From the cell containing the given text, extract its center point as (X, Y) coordinate. 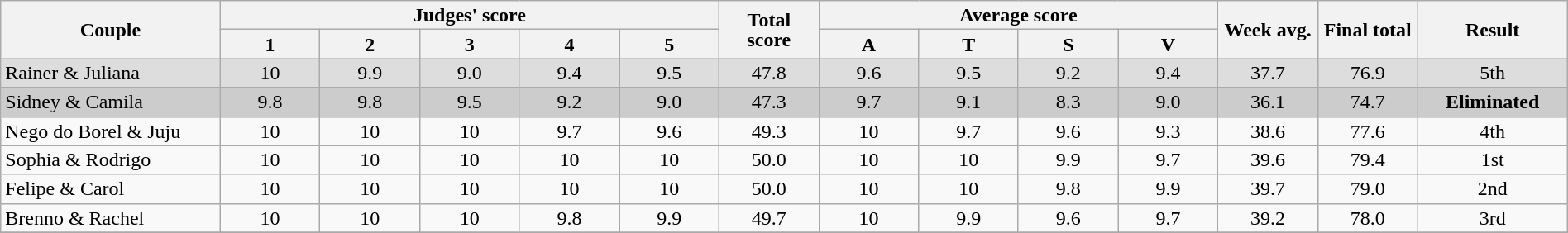
38.6 (1269, 131)
78.0 (1368, 218)
9.3 (1168, 131)
3 (470, 45)
5th (1492, 73)
Brenno & Rachel (111, 218)
39.7 (1269, 188)
37.7 (1269, 73)
2 (370, 45)
39.2 (1269, 218)
77.6 (1368, 131)
36.1 (1269, 102)
Week avg. (1269, 30)
Eliminated (1492, 102)
Judges' score (470, 15)
V (1168, 45)
Final total (1368, 30)
Sophia & Rodrigo (111, 160)
74.7 (1368, 102)
8.3 (1068, 102)
3rd (1492, 218)
2nd (1492, 188)
S (1068, 45)
Felipe & Carol (111, 188)
76.9 (1368, 73)
49.3 (769, 131)
79.0 (1368, 188)
Result (1492, 30)
T (969, 45)
Nego do Borel & Juju (111, 131)
Sidney & Camila (111, 102)
5 (670, 45)
39.6 (1269, 160)
79.4 (1368, 160)
Total score (769, 30)
1st (1492, 160)
A (868, 45)
Average score (1019, 15)
47.8 (769, 73)
47.3 (769, 102)
4 (569, 45)
9.1 (969, 102)
4th (1492, 131)
Rainer & Juliana (111, 73)
49.7 (769, 218)
Couple (111, 30)
1 (270, 45)
